Pinpoint the cell where the given text exists, returning its [X, Y] midpoint coordinate. 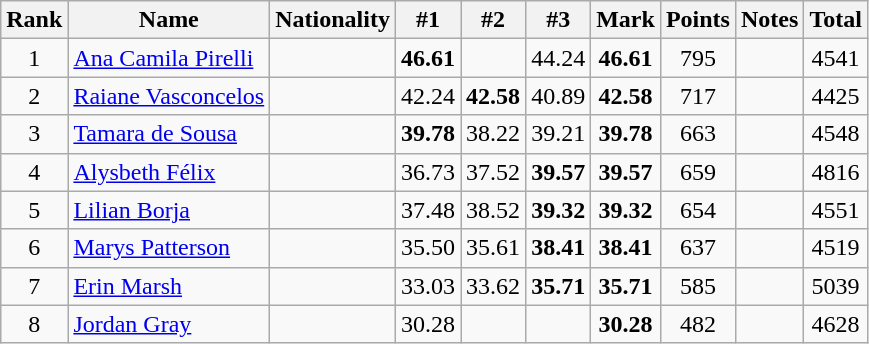
654 [698, 210]
40.89 [558, 96]
Notes [769, 20]
33.62 [494, 286]
37.52 [494, 172]
#3 [558, 20]
4548 [836, 134]
Tamara de Sousa [169, 134]
4541 [836, 58]
38.22 [494, 134]
637 [698, 248]
5 [34, 210]
38.52 [494, 210]
1 [34, 58]
Total [836, 20]
Alysbeth Félix [169, 172]
4628 [836, 324]
4 [34, 172]
Ana Camila Pirelli [169, 58]
Mark [626, 20]
4425 [836, 96]
4816 [836, 172]
36.73 [428, 172]
#2 [494, 20]
33.03 [428, 286]
659 [698, 172]
Points [698, 20]
2 [34, 96]
Name [169, 20]
663 [698, 134]
6 [34, 248]
Rank [34, 20]
585 [698, 286]
Lilian Borja [169, 210]
39.21 [558, 134]
35.61 [494, 248]
44.24 [558, 58]
3 [34, 134]
Marys Patterson [169, 248]
8 [34, 324]
Raiane Vasconcelos [169, 96]
Jordan Gray [169, 324]
5039 [836, 286]
4519 [836, 248]
717 [698, 96]
42.24 [428, 96]
4551 [836, 210]
37.48 [428, 210]
7 [34, 286]
Erin Marsh [169, 286]
482 [698, 324]
#1 [428, 20]
Nationality [333, 20]
35.50 [428, 248]
795 [698, 58]
